Output the (X, Y) coordinate of the center of the cell containing the given text.  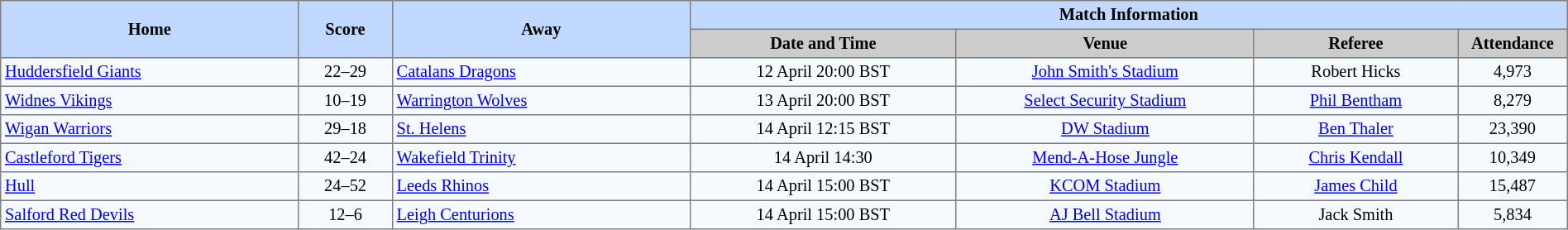
10,349 (1513, 157)
Referee (1355, 43)
Leigh Centurions (541, 214)
Catalans Dragons (541, 72)
Chris Kendall (1355, 157)
Robert Hicks (1355, 72)
12–6 (346, 214)
Widnes Vikings (150, 100)
Wakefield Trinity (541, 157)
24–52 (346, 186)
12 April 20:00 BST (823, 72)
14 April 14:30 (823, 157)
Leeds Rhinos (541, 186)
Away (541, 30)
Phil Bentham (1355, 100)
15,487 (1513, 186)
St. Helens (541, 129)
Attendance (1513, 43)
DW Stadium (1105, 129)
AJ Bell Stadium (1105, 214)
Ben Thaler (1355, 129)
Hull (150, 186)
Warrington Wolves (541, 100)
42–24 (346, 157)
Castleford Tigers (150, 157)
Date and Time (823, 43)
4,973 (1513, 72)
Select Security Stadium (1105, 100)
Match Information (1128, 15)
8,279 (1513, 100)
Home (150, 30)
10–19 (346, 100)
29–18 (346, 129)
Venue (1105, 43)
John Smith's Stadium (1105, 72)
23,390 (1513, 129)
Wigan Warriors (150, 129)
Mend-A-Hose Jungle (1105, 157)
Jack Smith (1355, 214)
14 April 12:15 BST (823, 129)
Score (346, 30)
James Child (1355, 186)
Huddersfield Giants (150, 72)
5,834 (1513, 214)
13 April 20:00 BST (823, 100)
Salford Red Devils (150, 214)
KCOM Stadium (1105, 186)
22–29 (346, 72)
